Output the (x, y) coordinate of the center of the cell containing the given text.  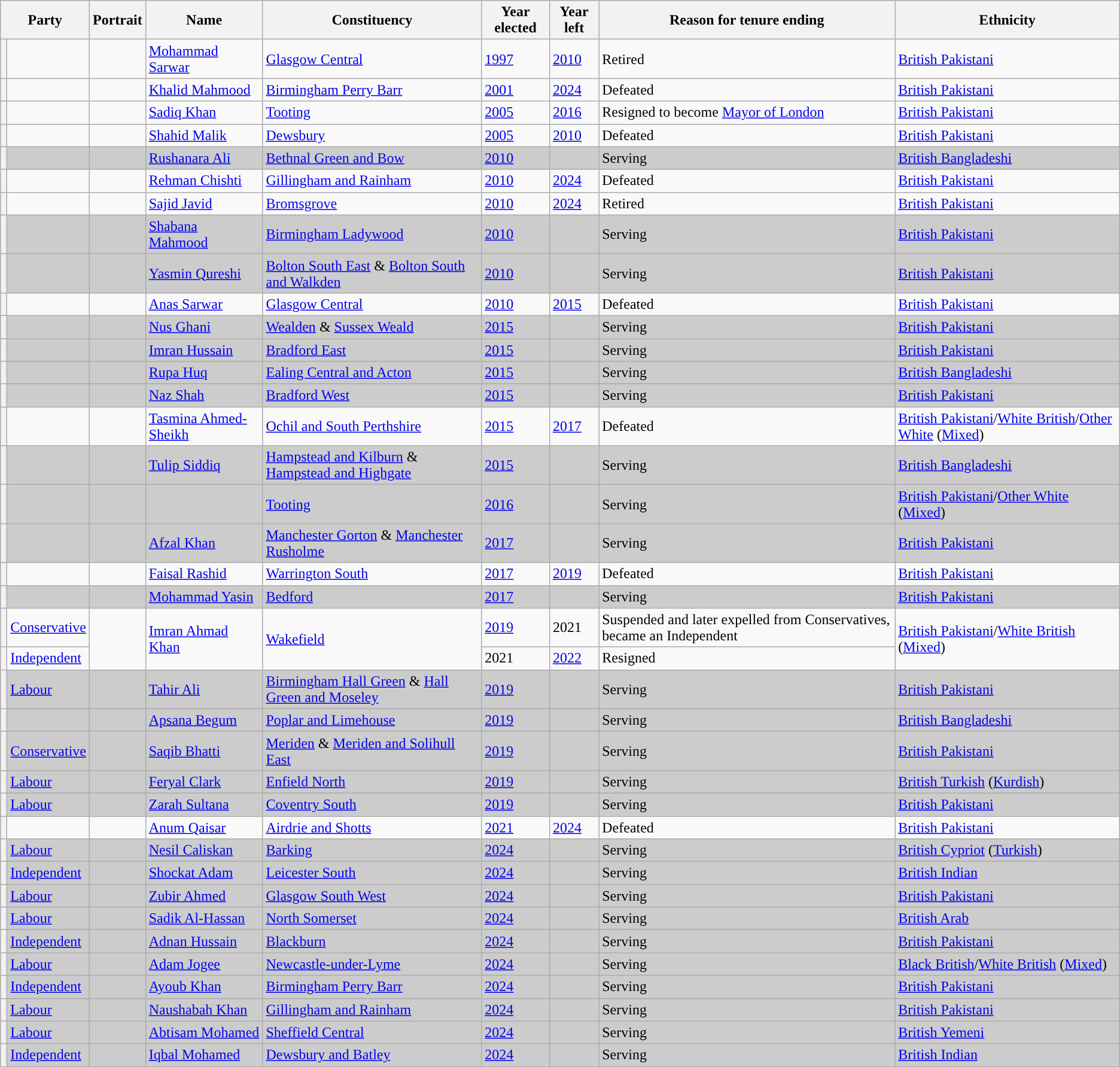
Meriden & Meriden and Solihull East (372, 750)
Imran Ahmad Khan (204, 639)
Mohammad Sarwar (204, 59)
Birmingham Ladywood (372, 235)
Rushanara Ali (204, 158)
Sheffield Central (372, 1032)
Bethnal Green and Bow (372, 158)
Name (204, 20)
Ealing Central and Acton (372, 373)
Year left (574, 20)
Imran Hussain (204, 350)
Dewsbury (372, 135)
Bradford West (372, 396)
Portrait (118, 20)
Tahir Ali (204, 689)
Adam Jogee (204, 964)
British Yemeni (1008, 1032)
Ethnicity (1008, 20)
British Cypriot (Turkish) (1008, 850)
2001 (516, 90)
British Pakistani/White British/Other White (Mixed) (1008, 426)
2022 (574, 658)
Wealden & Sussex Weald (372, 327)
Nus Ghani (204, 327)
Poplar and Limehouse (372, 720)
Ayoub Khan (204, 987)
Rehman Chishti (204, 181)
Bradford East (372, 350)
Sadiq Khan (204, 113)
Saqib Bhatti (204, 750)
Anum Qaisar (204, 828)
North Somerset (372, 919)
Ochil and South Perthshire (372, 426)
Zarah Sultana (204, 804)
Sadik Al-Hassan (204, 919)
Newcastle-under-Lyme (372, 964)
Hampstead and Kilburn & Hampstead and Highgate (372, 466)
Resigned to become Mayor of London (747, 113)
Tasmina Ahmed-Sheikh (204, 426)
Iqbal Mohamed (204, 1055)
Apsana Begum (204, 720)
British Arab (1008, 919)
Resigned (747, 658)
Rupa Huq (204, 373)
Mohammad Yasin (204, 597)
Manchester Gorton & Manchester Rusholme (372, 543)
Adnan Hussain (204, 941)
Warrington South (372, 574)
Airdrie and Shotts (372, 828)
1997 (516, 59)
Shahid Malik (204, 135)
Khalid Mahmood (204, 90)
Reason for tenure ending (747, 20)
Tulip Siddiq (204, 466)
Shockat Adam (204, 873)
British Pakistani/Other White (Mixed) (1008, 504)
Naz Shah (204, 396)
British Turkish (Kurdish) (1008, 782)
Wakefield (372, 639)
Faisal Rashid (204, 574)
Constituency (372, 20)
Shabana Mahmood (204, 235)
Feryal Clark (204, 782)
Glasgow South West (372, 896)
Nesil Caliskan (204, 850)
Bromsgrove (372, 203)
Party (45, 20)
Blackburn (372, 941)
Bolton South East & Bolton South and Walkden (372, 273)
Enfield North (372, 782)
Coventry South (372, 804)
Afzal Khan (204, 543)
Black British/White British (Mixed) (1008, 964)
Dewsbury and Batley (372, 1055)
British Pakistani/White British (Mixed) (1008, 639)
Suspended and later expelled from Conservatives, became an Independent (747, 627)
Zubir Ahmed (204, 896)
Naushabah Khan (204, 1010)
Bedford (372, 597)
Birmingham Hall Green & Hall Green and Moseley (372, 689)
Yasmin Qureshi (204, 273)
Year elected (516, 20)
Sajid Javid (204, 203)
Anas Sarwar (204, 304)
Barking (372, 850)
Leicester South (372, 873)
Abtisam Mohamed (204, 1032)
